Output the [x, y] coordinate of the center of the cell containing the given text.  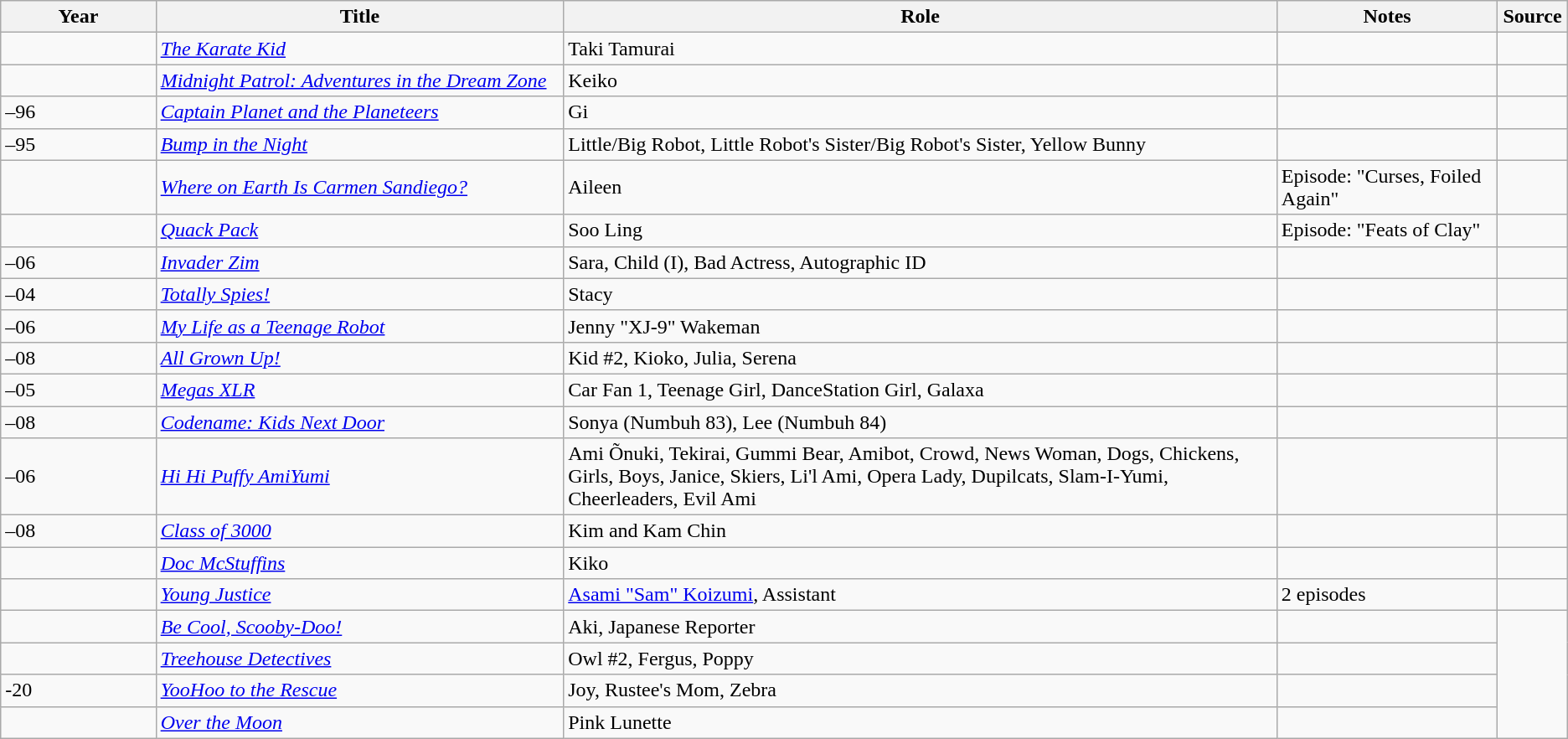
Pink Lunette [921, 722]
Over the Moon [360, 722]
Aileen [921, 188]
Captain Planet and the Planeteers [360, 112]
Class of 3000 [360, 531]
Owl #2, Fergus, Poppy [921, 659]
Codename: Kids Next Door [360, 421]
Year [79, 17]
Megas XLR [360, 390]
Sonya (Numbuh 83), Lee (Numbuh 84) [921, 421]
Source [1533, 17]
Kiko [921, 563]
Jenny "XJ-9" Wakeman [921, 326]
Treehouse Detectives [360, 659]
Soo Ling [921, 230]
My Life as a Teenage Robot [360, 326]
Bump in the Night [360, 144]
Kid #2, Kioko, Julia, Serena [921, 358]
Kim and Kam Chin [921, 531]
Totally Spies! [360, 294]
Gi [921, 112]
-20 [79, 690]
Notes [1387, 17]
–04 [79, 294]
All Grown Up! [360, 358]
Keiko [921, 80]
Episode: "Feats of Clay" [1387, 230]
Be Cool, Scooby-Doo! [360, 627]
Doc McStuffins [360, 563]
Invader Zim [360, 262]
Episode: "Curses, Foiled Again" [1387, 188]
Asami "Sam" Koizumi, Assistant [921, 595]
Young Justice [360, 595]
Sara, Child (I), Bad Actress, Autographic ID [921, 262]
Where on Earth Is Carmen Sandiego? [360, 188]
Taki Tamurai [921, 49]
Aki, Japanese Reporter [921, 627]
Joy, Rustee's Mom, Zebra [921, 690]
The Karate Kid [360, 49]
–05 [79, 390]
YooHoo to the Rescue [360, 690]
Little/Big Robot, Little Robot's Sister/Big Robot's Sister, Yellow Bunny [921, 144]
Midnight Patrol: Adventures in the Dream Zone [360, 80]
–95 [79, 144]
Title [360, 17]
–96 [79, 112]
Role [921, 17]
2 episodes [1387, 595]
Stacy [921, 294]
Quack Pack [360, 230]
Car Fan 1, Teenage Girl, DanceStation Girl, Galaxa [921, 390]
Hi Hi Puffy AmiYumi [360, 477]
